From the cell containing the given text, extract its center point as [x, y] coordinate. 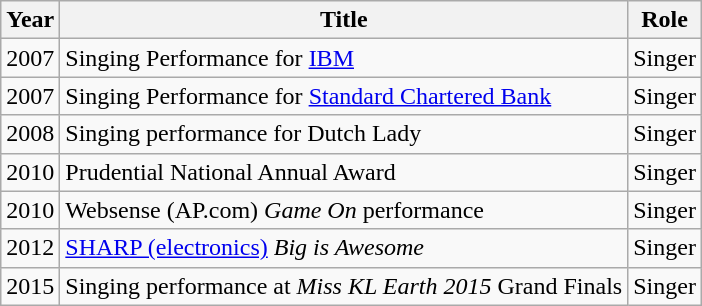
SHARP (electronics) Big is Awesome [344, 248]
Singing performance at Miss KL Earth 2015 Grand Finals [344, 286]
Prudential National Annual Award [344, 172]
Singing performance for Dutch Lady [344, 134]
Singing Performance for IBM [344, 58]
2008 [30, 134]
Title [344, 20]
2015 [30, 286]
Websense (AP.com) Game On performance [344, 210]
Role [665, 20]
2012 [30, 248]
Singing Performance for Standard Chartered Bank [344, 96]
Year [30, 20]
